Locate the cell with the specified text and output its [X, Y] center coordinate. 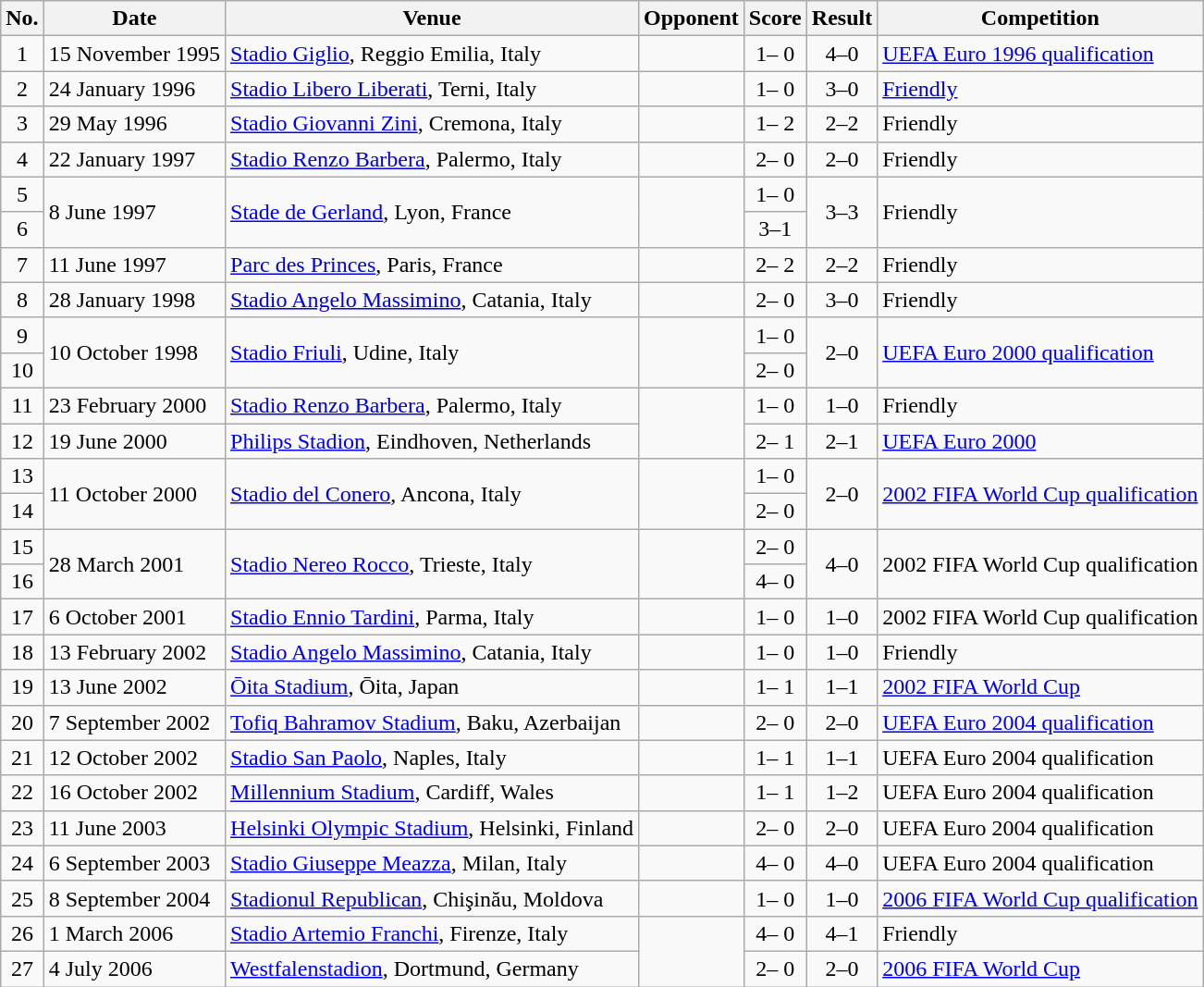
1 [22, 54]
1– 2 [775, 124]
10 [22, 370]
16 [22, 582]
2– 2 [775, 265]
Score [775, 19]
13 [22, 476]
12 October 2002 [134, 758]
11 [22, 405]
Stadio Friuli, Udine, Italy [433, 352]
17 [22, 617]
Stadio Ennio Tardini, Parma, Italy [433, 617]
29 May 1996 [134, 124]
6 September 2003 [134, 863]
2 [22, 89]
7 September 2002 [134, 722]
No. [22, 19]
1 March 2006 [134, 933]
18 [22, 652]
2006 FIFA World Cup [1040, 968]
Stadio Artemio Franchi, Firenze, Italy [433, 933]
Opponent [692, 19]
UEFA Euro 2000 qualification [1040, 352]
23 [22, 828]
28 March 2001 [134, 564]
1–2 [842, 793]
Philips Stadion, Eindhoven, Netherlands [433, 441]
22 January 1997 [134, 159]
24 January 1996 [134, 89]
15 [22, 547]
2002 FIFA World Cup [1040, 687]
UEFA Euro 2000 [1040, 441]
19 June 2000 [134, 441]
Stadio Libero Liberati, Terni, Italy [433, 89]
Venue [433, 19]
Parc des Princes, Paris, France [433, 265]
7 [22, 265]
11 October 2000 [134, 494]
Competition [1040, 19]
22 [22, 793]
Result [842, 19]
6 October 2001 [134, 617]
Stadio Giuseppe Meazza, Milan, Italy [433, 863]
23 February 2000 [134, 405]
Stade de Gerland, Lyon, France [433, 212]
26 [22, 933]
11 June 1997 [134, 265]
19 [22, 687]
20 [22, 722]
8 September 2004 [134, 898]
24 [22, 863]
4 [22, 159]
3–3 [842, 212]
4 July 2006 [134, 968]
8 June 1997 [134, 212]
21 [22, 758]
Ōita Stadium, Ōita, Japan [433, 687]
12 [22, 441]
Stadio San Paolo, Naples, Italy [433, 758]
2–1 [842, 441]
6 [22, 229]
2006 FIFA World Cup qualification [1040, 898]
9 [22, 335]
10 October 1998 [134, 352]
Stadio Nereo Rocco, Trieste, Italy [433, 564]
15 November 1995 [134, 54]
14 [22, 512]
2– 1 [775, 441]
UEFA Euro 1996 qualification [1040, 54]
13 June 2002 [134, 687]
Date [134, 19]
27 [22, 968]
4–1 [842, 933]
3 [22, 124]
13 February 2002 [134, 652]
11 June 2003 [134, 828]
Millennium Stadium, Cardiff, Wales [433, 793]
3–1 [775, 229]
25 [22, 898]
Westfalenstadion, Dortmund, Germany [433, 968]
Stadio del Conero, Ancona, Italy [433, 494]
16 October 2002 [134, 793]
Stadionul Republican, Chişinău, Moldova [433, 898]
Stadio Giglio, Reggio Emilia, Italy [433, 54]
Helsinki Olympic Stadium, Helsinki, Finland [433, 828]
Tofiq Bahramov Stadium, Baku, Azerbaijan [433, 722]
Stadio Giovanni Zini, Cremona, Italy [433, 124]
8 [22, 300]
28 January 1998 [134, 300]
5 [22, 194]
